Provide the [x, y] coordinate of the cell's center where the given text is located.  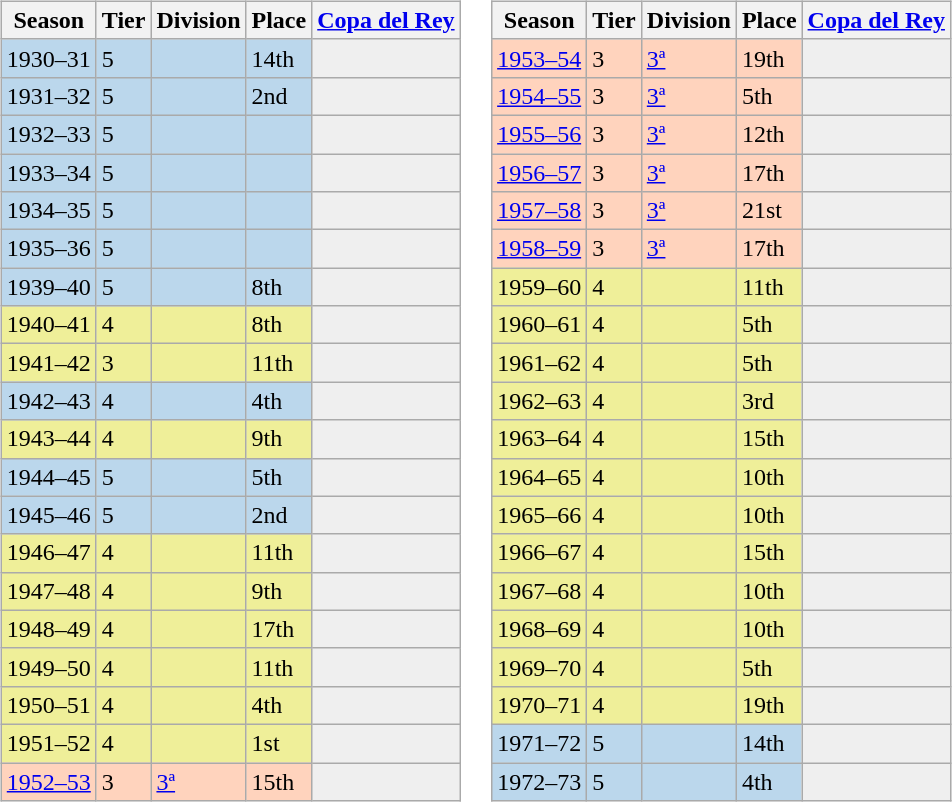
1930–31 [48, 58]
1958–59 [540, 249]
1944–45 [48, 477]
1952–53 [48, 781]
1948–49 [48, 629]
1951–52 [48, 743]
1939–40 [48, 287]
1953–54 [540, 58]
12th [769, 134]
1942–43 [48, 401]
1964–65 [540, 477]
1968–69 [540, 629]
1969–70 [540, 667]
1940–41 [48, 325]
1957–58 [540, 211]
1945–46 [48, 515]
1st [279, 743]
3rd [769, 401]
1971–72 [540, 743]
1966–67 [540, 553]
1963–64 [540, 439]
1943–44 [48, 439]
1931–32 [48, 96]
1933–34 [48, 173]
21st [769, 211]
1965–66 [540, 515]
1946–47 [48, 553]
1972–73 [540, 781]
1967–68 [540, 591]
1959–60 [540, 287]
1962–63 [540, 401]
1935–36 [48, 249]
1941–42 [48, 363]
1932–33 [48, 134]
1949–50 [48, 667]
1956–57 [540, 173]
1954–55 [540, 96]
1970–71 [540, 705]
1960–61 [540, 325]
1961–62 [540, 363]
1947–48 [48, 591]
1934–35 [48, 211]
1955–56 [540, 134]
1950–51 [48, 705]
